Capture the cell that displays the provided text and extract its (X, Y) central coordinate. 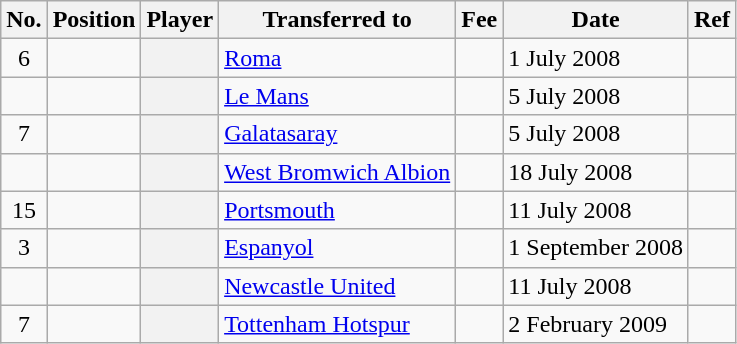
1 September 2008 (596, 248)
West Bromwich Albion (338, 172)
Player (180, 20)
Galatasaray (338, 134)
Espanyol (338, 248)
Ref (712, 20)
Roma (338, 58)
18 July 2008 (596, 172)
Portsmouth (338, 210)
Newcastle United (338, 286)
Transferred to (338, 20)
2 February 2009 (596, 324)
Tottenham Hotspur (338, 324)
No. (24, 20)
Date (596, 20)
Position (94, 20)
1 July 2008 (596, 58)
3 (24, 248)
15 (24, 210)
Fee (480, 20)
6 (24, 58)
Le Mans (338, 96)
